Detect which cell encompasses the target text, then output its [X, Y] center coordinate. 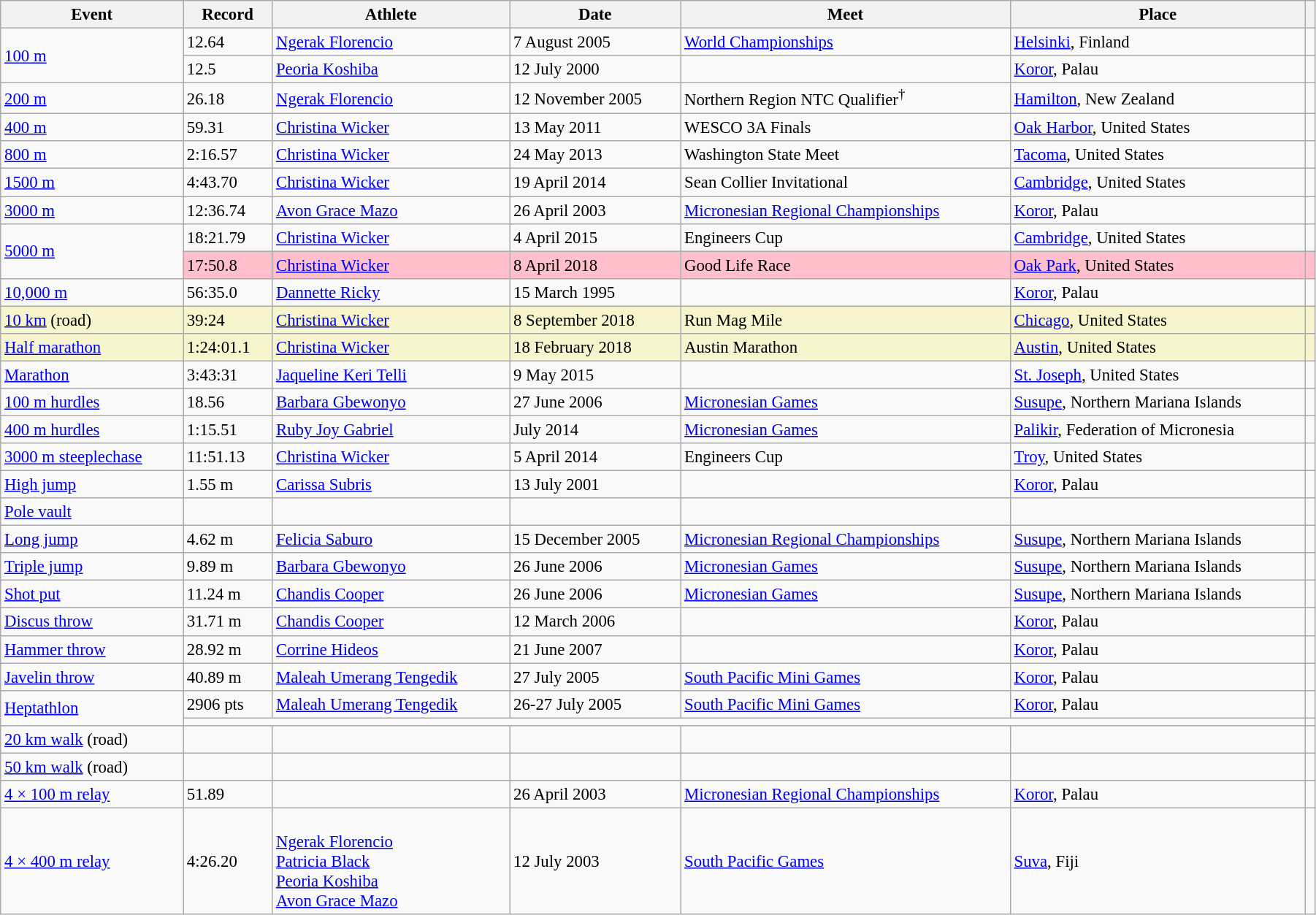
2:16.57 [228, 156]
59.31 [228, 128]
3:43:31 [228, 375]
5000 m [92, 251]
9.89 m [228, 567]
Carissa Subris [391, 485]
Suva, Fiji [1158, 861]
100 m hurdles [92, 402]
Ruby Joy Gabriel [391, 429]
Felicia Saburo [391, 540]
39:24 [228, 320]
56:35.0 [228, 292]
18:21.79 [228, 237]
Record [228, 15]
27 June 2006 [595, 402]
1:24:01.1 [228, 348]
Shot put [92, 594]
Tacoma, United States [1158, 156]
Heptathlon [92, 708]
Date [595, 15]
51.89 [228, 795]
11.24 m [228, 594]
Meet [846, 15]
Peoria Koshiba [391, 69]
1:15.51 [228, 429]
Dannette Ricky [391, 292]
Troy, United States [1158, 457]
Palikir, Federation of Micronesia [1158, 429]
8 September 2018 [595, 320]
Helsinki, Finland [1158, 42]
10 km (road) [92, 320]
10,000 m [92, 292]
Triple jump [92, 567]
200 m [92, 99]
4 × 100 m relay [92, 795]
Sean Collier Invitational [846, 183]
26.18 [228, 99]
18.56 [228, 402]
Pole vault [92, 512]
5 April 2014 [595, 457]
15 March 1995 [595, 292]
8 April 2018 [595, 265]
400 m [92, 128]
40.89 m [228, 677]
Oak Harbor, United States [1158, 128]
20 km walk (road) [92, 740]
Washington State Meet [846, 156]
Run Mag Mile [846, 320]
High jump [92, 485]
11:51.13 [228, 457]
12:36.74 [228, 210]
Jaqueline Keri Telli [391, 375]
100 m [92, 55]
17:50.8 [228, 265]
800 m [92, 156]
24 May 2013 [595, 156]
Javelin throw [92, 677]
12 July 2003 [595, 861]
Chicago, United States [1158, 320]
Hammer throw [92, 649]
13 May 2011 [595, 128]
Austin Marathon [846, 348]
South Pacific Games [846, 861]
Northern Region NTC Qualifier† [846, 99]
St. Joseph, United States [1158, 375]
12.64 [228, 42]
31.71 m [228, 622]
Marathon [92, 375]
4:43.70 [228, 183]
Event [92, 15]
27 July 2005 [595, 677]
Long jump [92, 540]
15 December 2005 [595, 540]
4 × 400 m relay [92, 861]
12 July 2000 [595, 69]
19 April 2014 [595, 183]
28.92 m [228, 649]
July 2014 [595, 429]
World Championships [846, 42]
Oak Park, United States [1158, 265]
12 November 2005 [595, 99]
21 June 2007 [595, 649]
Ngerak FlorencioPatricia BlackPeoria KoshibaAvon Grace Mazo [391, 861]
Austin, United States [1158, 348]
Avon Grace Mazo [391, 210]
Corrine Hideos [391, 649]
1.55 m [228, 485]
Athlete [391, 15]
12 March 2006 [595, 622]
3000 m [92, 210]
Discus throw [92, 622]
Place [1158, 15]
3000 m steeplechase [92, 457]
18 February 2018 [595, 348]
4:26.20 [228, 861]
400 m hurdles [92, 429]
13 July 2001 [595, 485]
9 May 2015 [595, 375]
1500 m [92, 183]
WESCO 3A Finals [846, 128]
Good Life Race [846, 265]
4.62 m [228, 540]
Half marathon [92, 348]
2906 pts [228, 704]
Hamilton, New Zealand [1158, 99]
7 August 2005 [595, 42]
4 April 2015 [595, 237]
50 km walk (road) [92, 767]
12.5 [228, 69]
26-27 July 2005 [595, 704]
